Detect which cell encompasses the target text, then output its (X, Y) center coordinate. 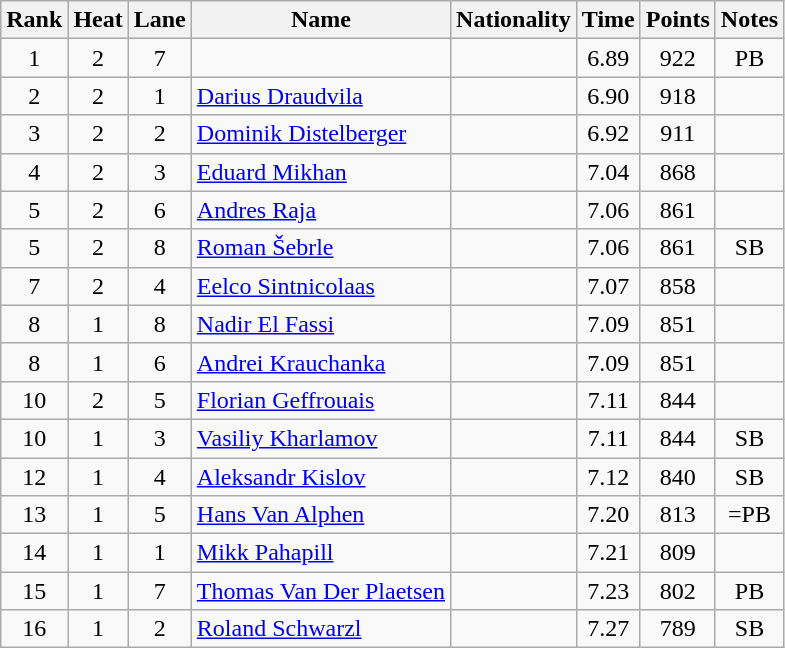
Lane (160, 20)
802 (678, 591)
16 (34, 629)
7.12 (608, 477)
Points (678, 20)
Vasiliy Kharlamov (320, 438)
15 (34, 591)
6.92 (608, 134)
911 (678, 134)
922 (678, 58)
7.23 (608, 591)
858 (678, 286)
=PB (749, 515)
13 (34, 515)
918 (678, 96)
Name (320, 20)
789 (678, 629)
Andrei Krauchanka (320, 362)
6.89 (608, 58)
Roland Schwarzl (320, 629)
Eduard Mikhan (320, 172)
14 (34, 553)
Notes (749, 20)
Rank (34, 20)
12 (34, 477)
7.07 (608, 286)
Dominik Distelberger (320, 134)
Nationality (514, 20)
7.21 (608, 553)
Andres Raja (320, 210)
813 (678, 515)
7.04 (608, 172)
7.27 (608, 629)
868 (678, 172)
Eelco Sintnicolaas (320, 286)
Darius Draudvila (320, 96)
Nadir El Fassi (320, 324)
6.90 (608, 96)
Florian Geffrouais (320, 400)
Thomas Van Der Plaetsen (320, 591)
809 (678, 553)
Time (608, 20)
7.20 (608, 515)
Hans Van Alphen (320, 515)
Aleksandr Kislov (320, 477)
Roman Šebrle (320, 248)
Heat (98, 20)
840 (678, 477)
Mikk Pahapill (320, 553)
